Identify which cell holds the provided text, then report its (X, Y) central coordinate. 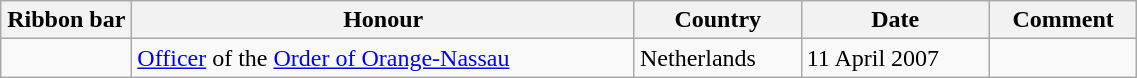
Date (895, 20)
Country (718, 20)
Netherlands (718, 58)
Ribbon bar (66, 20)
Comment (1062, 20)
Honour (384, 20)
Officer of the Order of Orange-Nassau (384, 58)
11 April 2007 (895, 58)
